Determine the [x, y] coordinate at the center of the cell enclosing the given text.  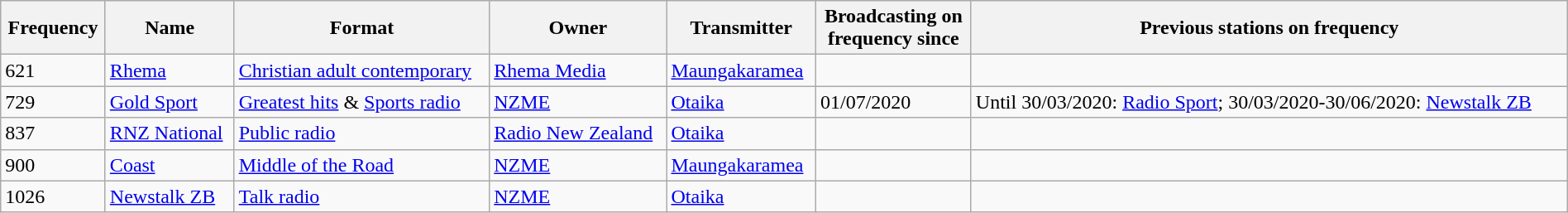
Middle of the Road [362, 165]
Coast [170, 165]
Owner [578, 28]
837 [53, 133]
Frequency [53, 28]
Rhema [170, 70]
900 [53, 165]
Greatest hits & Sports radio [362, 102]
Radio New Zealand [578, 133]
Format [362, 28]
Public radio [362, 133]
Rhema Media [578, 70]
Transmitter [741, 28]
Gold Sport [170, 102]
1026 [53, 196]
Christian adult contemporary [362, 70]
Previous stations on frequency [1269, 28]
621 [53, 70]
Newstalk ZB [170, 196]
729 [53, 102]
Talk radio [362, 196]
RNZ National [170, 133]
Broadcasting onfrequency since [893, 28]
Until 30/03/2020: Radio Sport; 30/03/2020-30/06/2020: Newstalk ZB [1269, 102]
Name [170, 28]
01/07/2020 [893, 102]
